Find where the given text appears and provide that cell's center as (x, y) coordinate. 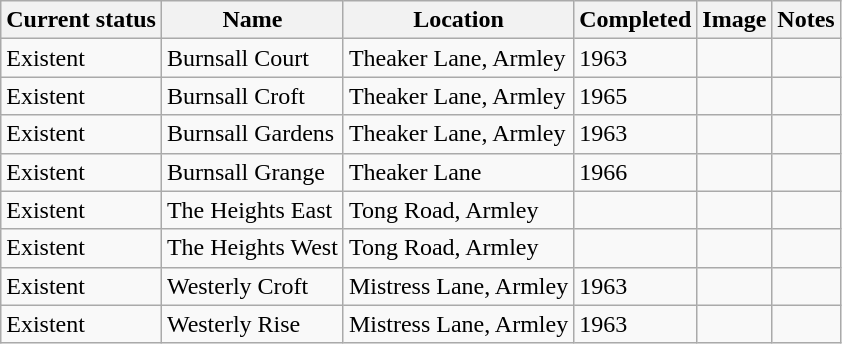
Notes (806, 20)
Westerly Croft (252, 286)
1965 (636, 96)
Theaker Lane (458, 172)
Westerly Rise (252, 324)
Burnsall Croft (252, 96)
Current status (82, 20)
1966 (636, 172)
Burnsall Court (252, 58)
Burnsall Grange (252, 172)
Name (252, 20)
Image (734, 20)
Completed (636, 20)
The Heights West (252, 248)
Location (458, 20)
Burnsall Gardens (252, 134)
The Heights East (252, 210)
